Output the (X, Y) coordinate of the center of the cell containing the given text.  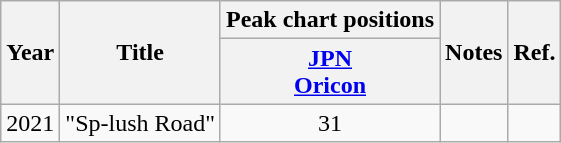
Title (140, 52)
JPNOricon (330, 72)
Notes (474, 52)
Peak chart positions (330, 20)
Year (30, 52)
"Sp-lush Road" (140, 123)
Ref. (534, 52)
31 (330, 123)
2021 (30, 123)
